Detect which cell encompasses the target text, then output its [X, Y] center coordinate. 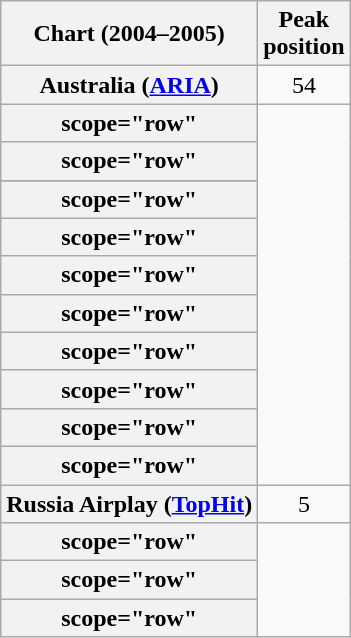
Chart (2004–2005) [130, 34]
Russia Airplay (TopHit) [130, 503]
Peakposition [304, 34]
Australia (ARIA) [130, 85]
54 [304, 85]
5 [304, 503]
